For the text-containing cell, return its midpoint in [X, Y] coordinate format. 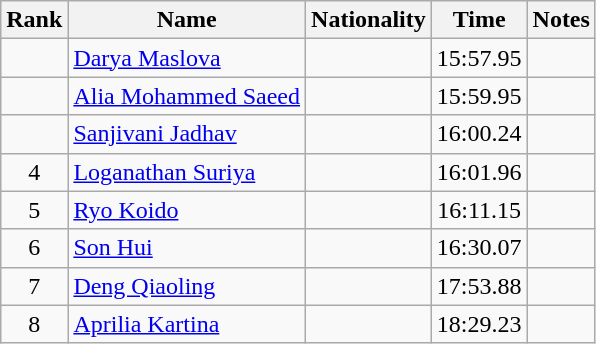
Ryo Koido [187, 210]
5 [34, 210]
18:29.23 [479, 324]
Aprilia Kartina [187, 324]
16:00.24 [479, 134]
16:01.96 [479, 172]
Loganathan Suriya [187, 172]
7 [34, 286]
15:57.95 [479, 58]
17:53.88 [479, 286]
Nationality [369, 20]
Son Hui [187, 248]
Time [479, 20]
Rank [34, 20]
Sanjivani Jadhav [187, 134]
Deng Qiaoling [187, 286]
6 [34, 248]
8 [34, 324]
Alia Mohammed Saeed [187, 96]
Darya Maslova [187, 58]
Name [187, 20]
16:30.07 [479, 248]
Notes [561, 20]
4 [34, 172]
15:59.95 [479, 96]
16:11.15 [479, 210]
